Output the [X, Y] coordinate of the center of the cell containing the given text.  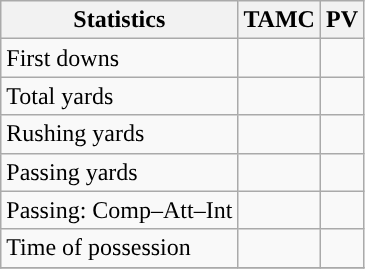
TAMC [280, 20]
Statistics [120, 20]
Time of possession [120, 248]
Rushing yards [120, 134]
Passing: Comp–Att–Int [120, 210]
First downs [120, 58]
Total yards [120, 96]
Passing yards [120, 172]
PV [342, 20]
